Return the [x, y] coordinate for the center point of the cell that contains the specified text.  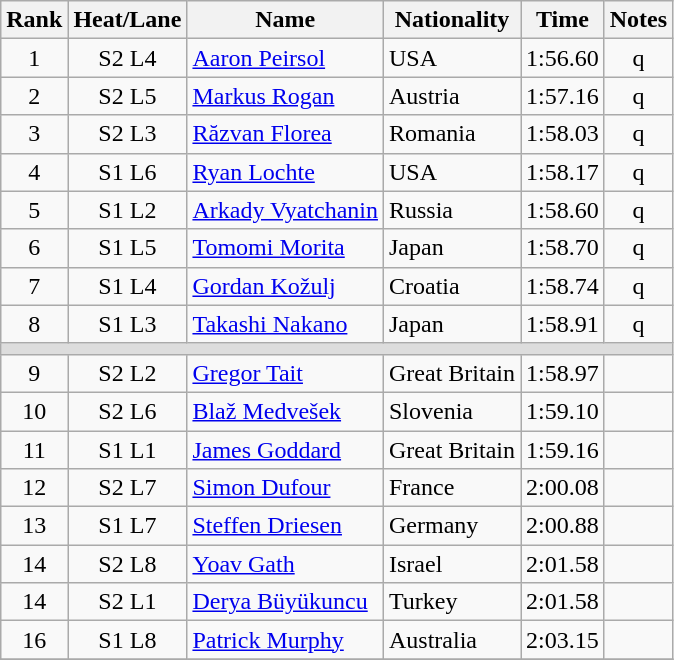
1:58.74 [562, 286]
9 [34, 373]
Turkey [452, 602]
Gregor Tait [286, 373]
1:58.60 [562, 210]
2 [34, 96]
2:03.15 [562, 640]
11 [34, 449]
1:57.16 [562, 96]
Takashi Nakano [286, 324]
Yoav Gath [286, 564]
1 [34, 58]
5 [34, 210]
Name [286, 20]
Răzvan Florea [286, 134]
Heat/Lane [128, 20]
1:58.97 [562, 373]
Russia [452, 210]
S2 L6 [128, 411]
10 [34, 411]
6 [34, 248]
S2 L5 [128, 96]
S1 L1 [128, 449]
13 [34, 526]
16 [34, 640]
1:59.10 [562, 411]
Austria [452, 96]
Slovenia [452, 411]
S2 L8 [128, 564]
Derya Büyükuncu [286, 602]
S2 L3 [128, 134]
S1 L7 [128, 526]
1:58.70 [562, 248]
Germany [452, 526]
S1 L4 [128, 286]
S2 L7 [128, 488]
Gordan Kožulj [286, 286]
S1 L2 [128, 210]
1:58.17 [562, 172]
2:00.88 [562, 526]
8 [34, 324]
Rank [34, 20]
S1 L8 [128, 640]
Patrick Murphy [286, 640]
S1 L3 [128, 324]
12 [34, 488]
Romania [452, 134]
Notes [638, 20]
1:58.91 [562, 324]
Blaž Medvešek [286, 411]
France [452, 488]
Tomomi Morita [286, 248]
1:58.03 [562, 134]
S2 L1 [128, 602]
Ryan Lochte [286, 172]
S1 L5 [128, 248]
Australia [452, 640]
1:56.60 [562, 58]
7 [34, 286]
Israel [452, 564]
Steffen Driesen [286, 526]
James Goddard [286, 449]
Aaron Peirsol [286, 58]
S2 L4 [128, 58]
4 [34, 172]
Simon Dufour [286, 488]
S1 L6 [128, 172]
S2 L2 [128, 373]
Nationality [452, 20]
Croatia [452, 286]
Arkady Vyatchanin [286, 210]
2:00.08 [562, 488]
Time [562, 20]
3 [34, 134]
Markus Rogan [286, 96]
1:59.16 [562, 449]
